From the cell containing the given text, extract its center point as [X, Y] coordinate. 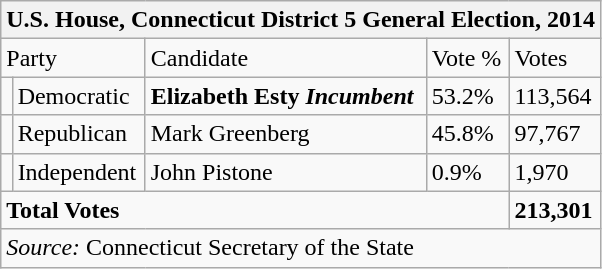
53.2% [468, 96]
Vote % [468, 58]
Party [73, 58]
Source: Connecticut Secretary of the State [301, 248]
0.9% [468, 172]
John Pistone [286, 172]
97,767 [554, 134]
Democratic [78, 96]
Independent [78, 172]
45.8% [468, 134]
Republican [78, 134]
U.S. House, Connecticut District 5 General Election, 2014 [301, 20]
213,301 [554, 210]
Candidate [286, 58]
Total Votes [255, 210]
113,564 [554, 96]
1,970 [554, 172]
Votes [554, 58]
Mark Greenberg [286, 134]
Elizabeth Esty Incumbent [286, 96]
